Provide the [X, Y] coordinate of the cell's center where the given text is located.  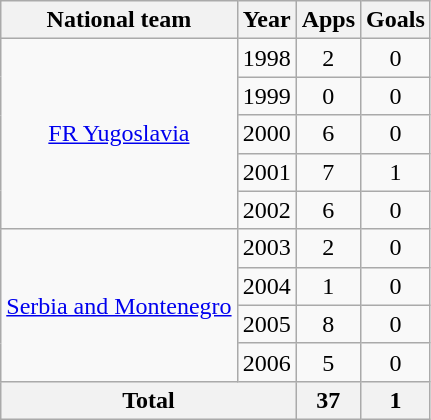
7 [328, 172]
8 [328, 324]
2004 [266, 286]
37 [328, 400]
Goals [396, 20]
Total [148, 400]
5 [328, 362]
2000 [266, 134]
Serbia and Montenegro [119, 305]
Apps [328, 20]
1999 [266, 96]
FR Yugoslavia [119, 134]
2002 [266, 210]
2006 [266, 362]
Year [266, 20]
National team [119, 20]
1998 [266, 58]
2001 [266, 172]
2005 [266, 324]
2003 [266, 248]
